Scan for the cell matching the given text and deliver its [x, y] coordinate at center. 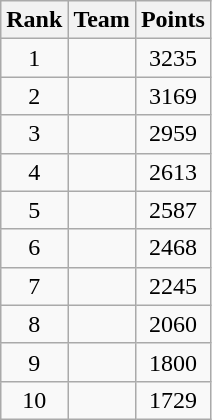
7 [34, 286]
1 [34, 58]
2959 [172, 134]
5 [34, 210]
Rank [34, 20]
2245 [172, 286]
2613 [172, 172]
3169 [172, 96]
2060 [172, 324]
8 [34, 324]
2587 [172, 210]
4 [34, 172]
3 [34, 134]
2 [34, 96]
9 [34, 362]
3235 [172, 58]
1729 [172, 400]
6 [34, 248]
10 [34, 400]
1800 [172, 362]
Team [102, 20]
Points [172, 20]
2468 [172, 248]
